From the cell containing the given text, extract its center point as (X, Y) coordinate. 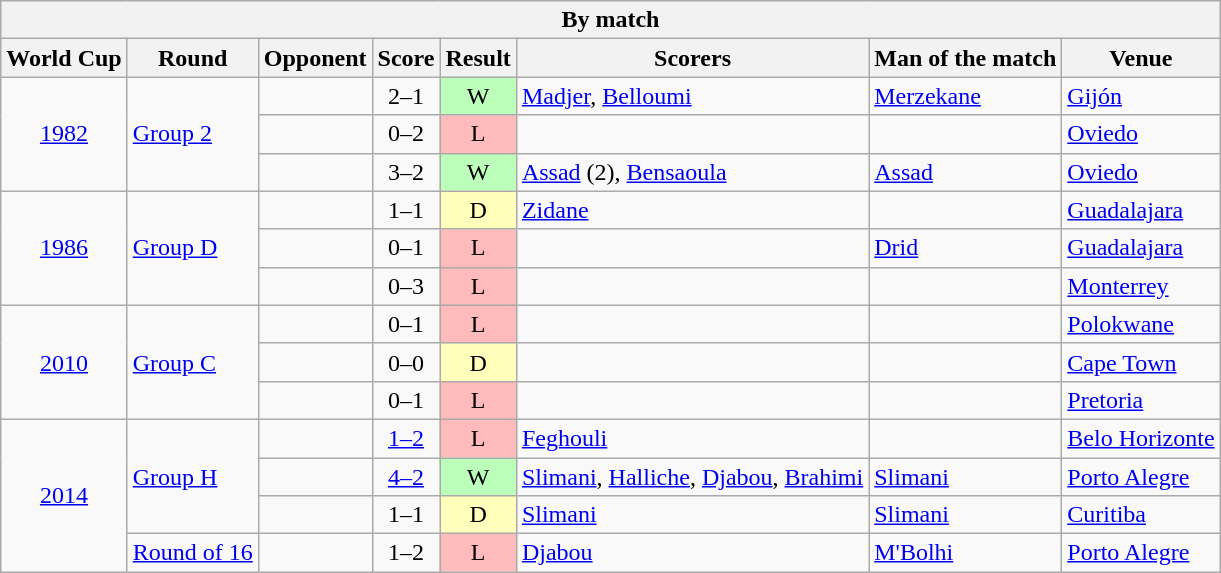
Feghouli (692, 438)
4–2 (406, 477)
M'Bolhi (966, 553)
Round (192, 58)
Assad (966, 172)
Group 2 (192, 134)
Venue (1141, 58)
1986 (64, 248)
Group D (192, 248)
Merzekane (966, 96)
Gijón (1141, 96)
Pretoria (1141, 400)
0–0 (406, 362)
World Cup (64, 58)
Curitiba (1141, 515)
Polokwane (1141, 324)
2010 (64, 362)
2014 (64, 495)
0–3 (406, 286)
Monterrey (1141, 286)
Belo Horizonte (1141, 438)
Result (478, 58)
Madjer, Belloumi (692, 96)
Opponent (315, 58)
Score (406, 58)
3–2 (406, 172)
0–2 (406, 134)
Group C (192, 362)
Scorers (692, 58)
Round of 16 (192, 553)
1982 (64, 134)
Slimani, Halliche, Djabou, Brahimi (692, 477)
Assad (2), Bensaoula (692, 172)
Cape Town (1141, 362)
Group H (192, 476)
2–1 (406, 96)
By match (610, 20)
Djabou (692, 553)
Drid (966, 248)
Zidane (692, 210)
Man of the match (966, 58)
